Find where the given text appears and provide that cell's center as (x, y) coordinate. 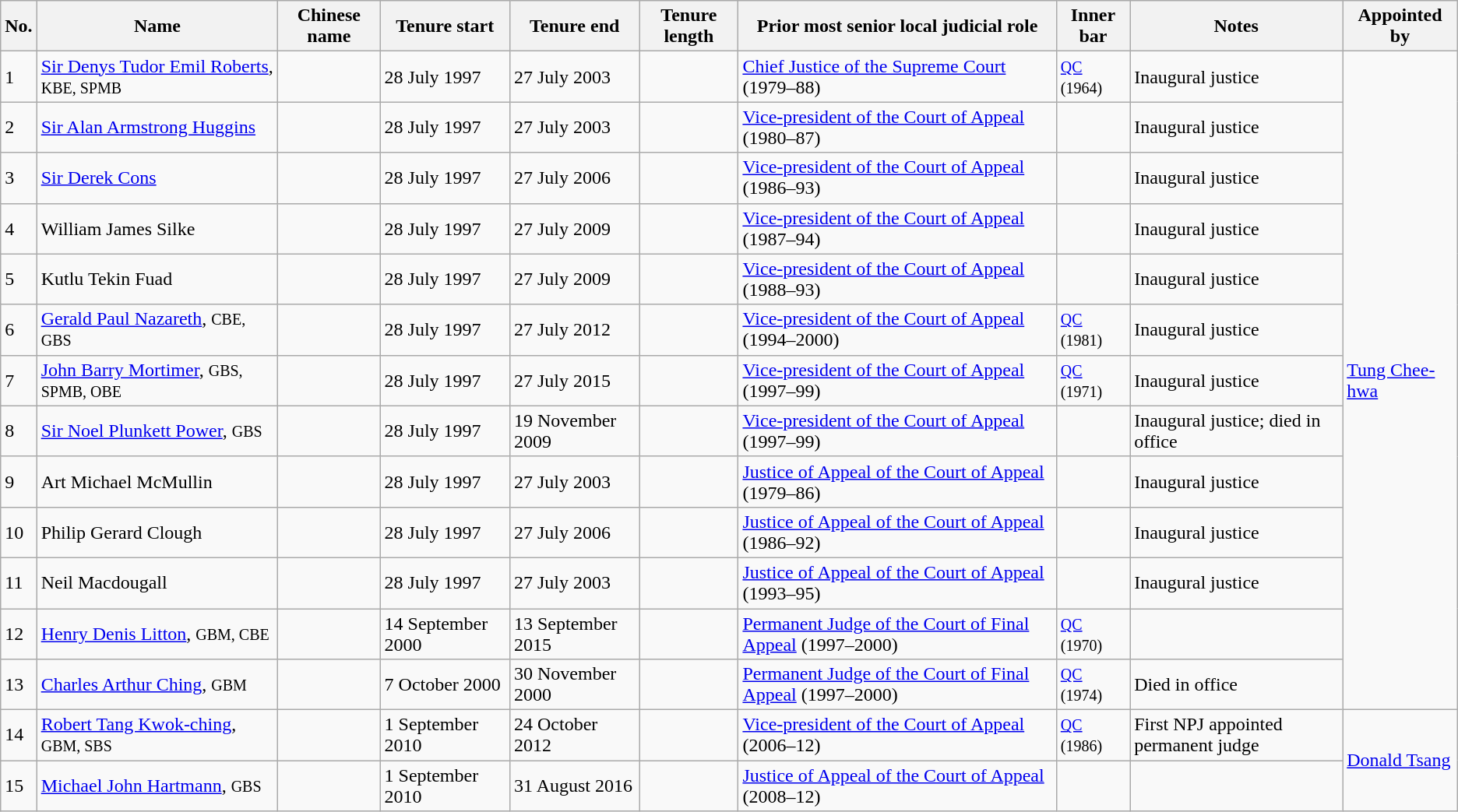
4 (19, 229)
3 (19, 178)
Inaugural justice; died in office (1237, 431)
QC (1971) (1093, 380)
6 (19, 330)
Charles Arthur Ching, GBM (157, 685)
QC (1981) (1093, 330)
15 (19, 786)
1 (19, 76)
Chinese name (329, 26)
Philip Gerard Clough (157, 533)
Appointed by (1400, 26)
Justice of Appeal of the Court of Appeal (1993–95) (897, 582)
19 November 2009 (574, 431)
QC (1964) (1093, 76)
7 (19, 380)
14 (19, 735)
Justice of Appeal of the Court of Appeal (2008–12) (897, 786)
QC (1974) (1093, 685)
8 (19, 431)
7 October 2000 (445, 685)
Tenure end (574, 26)
5 (19, 279)
31 August 2016 (574, 786)
2 (19, 128)
Sir Alan Armstrong Huggins (157, 128)
13 (19, 685)
Kutlu Tekin Fuad (157, 279)
Gerald Paul Nazareth, CBE, GBS (157, 330)
Robert Tang Kwok-ching, GBM, SBS (157, 735)
Sir Derek Cons (157, 178)
Michael John Hartmann, GBS (157, 786)
Vice-president of the Court of Appeal (1994–2000) (897, 330)
Justice of Appeal of the Court of Appeal (1979–86) (897, 481)
Neil Macdougall (157, 582)
Sir Noel Plunkett Power, GBS (157, 431)
11 (19, 582)
Sir Denys Tudor Emil Roberts, KBE, SPMB (157, 76)
First NPJ appointed permanent judge (1237, 735)
9 (19, 481)
27 July 2012 (574, 330)
Vice-president of the Court of Appeal (1988–93) (897, 279)
Inner bar (1093, 26)
No. (19, 26)
Donald Tsang (1400, 761)
Tung Chee-hwa (1400, 381)
10 (19, 533)
Vice-president of the Court of Appeal (1986–93) (897, 178)
Art Michael McMullin (157, 481)
John Barry Mortimer, GBS, SPMB, OBE (157, 380)
Vice-president of the Court of Appeal (1987–94) (897, 229)
14 September 2000 (445, 634)
Vice-president of the Court of Appeal (1980–87) (897, 128)
24 October 2012 (574, 735)
27 July 2015 (574, 380)
Name (157, 26)
Henry Denis Litton, GBM, CBE (157, 634)
QC (1986) (1093, 735)
Tenure start (445, 26)
30 November 2000 (574, 685)
QC (1970) (1093, 634)
Prior most senior local judicial role (897, 26)
William James Silke (157, 229)
Tenure length (688, 26)
Notes (1237, 26)
Died in office (1237, 685)
13 September 2015 (574, 634)
Vice-president of the Court of Appeal (2006–12) (897, 735)
Chief Justice of the Supreme Court (1979–88) (897, 76)
12 (19, 634)
Justice of Appeal of the Court of Appeal (1986–92) (897, 533)
